Return the (X, Y) coordinate for the center point of the cell that contains the specified text.  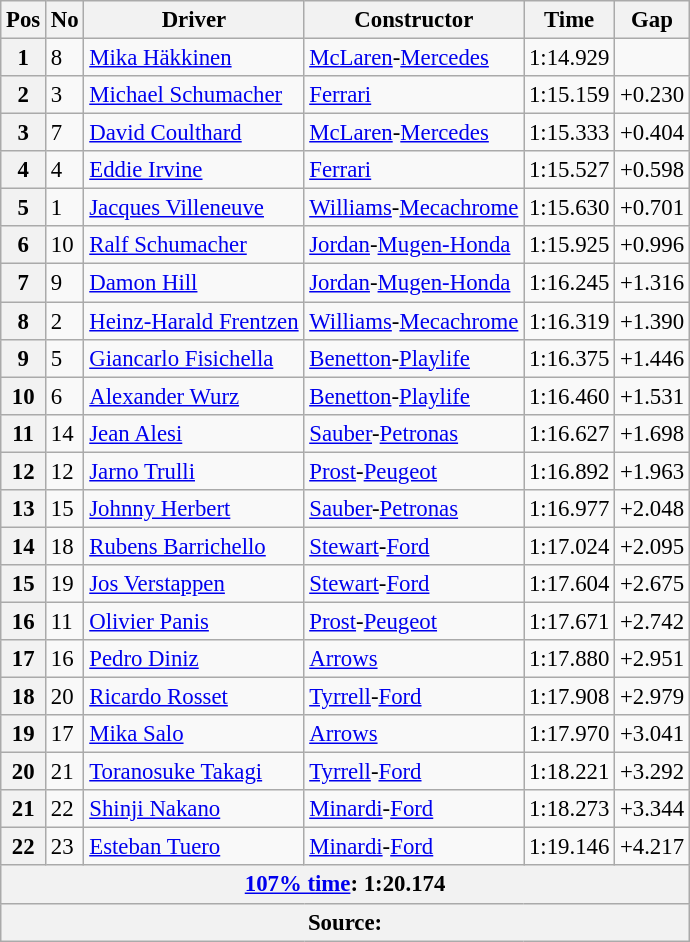
Mika Salo (194, 734)
1:18.273 (570, 809)
+1.446 (652, 358)
1:16.892 (570, 471)
1:16.245 (570, 283)
1:19.146 (570, 847)
1:16.460 (570, 396)
1:15.925 (570, 245)
+3.041 (652, 734)
Esteban Tuero (194, 847)
1:15.527 (570, 170)
Jean Alesi (194, 433)
Shinji Nakano (194, 809)
Constructor (414, 20)
+2.048 (652, 509)
Eddie Irvine (194, 170)
+0.701 (652, 208)
Jacques Villeneuve (194, 208)
107% time: 1:20.174 (346, 885)
+1.963 (652, 471)
Mika Häkkinen (194, 58)
1:16.375 (570, 358)
David Coulthard (194, 133)
+1.531 (652, 396)
+1.316 (652, 283)
Pedro Diniz (194, 659)
+0.598 (652, 170)
Jarno Trulli (194, 471)
No (65, 20)
Driver (194, 20)
Alexander Wurz (194, 396)
Michael Schumacher (194, 95)
+3.344 (652, 809)
Gap (652, 20)
+0.996 (652, 245)
+4.217 (652, 847)
Heinz-Harald Frentzen (194, 321)
+0.230 (652, 95)
Johnny Herbert (194, 509)
1:16.627 (570, 433)
1:17.908 (570, 697)
Source: (346, 922)
Damon Hill (194, 283)
+2.951 (652, 659)
+2.979 (652, 697)
1:18.221 (570, 772)
1:17.024 (570, 546)
1:15.333 (570, 133)
1:17.880 (570, 659)
+3.292 (652, 772)
Rubens Barrichello (194, 546)
Pos (24, 20)
+2.742 (652, 621)
1:17.604 (570, 584)
Ricardo Rosset (194, 697)
Jos Verstappen (194, 584)
13 (24, 509)
+2.095 (652, 546)
+1.390 (652, 321)
Ralf Schumacher (194, 245)
+1.698 (652, 433)
23 (65, 847)
1:17.671 (570, 621)
Giancarlo Fisichella (194, 358)
1:16.319 (570, 321)
Time (570, 20)
1:15.630 (570, 208)
+2.675 (652, 584)
1:14.929 (570, 58)
1:16.977 (570, 509)
Olivier Panis (194, 621)
+0.404 (652, 133)
1:15.159 (570, 95)
Toranosuke Takagi (194, 772)
1:17.970 (570, 734)
